Extract the [x, y] coordinate from the center of the cell holding the provided text.  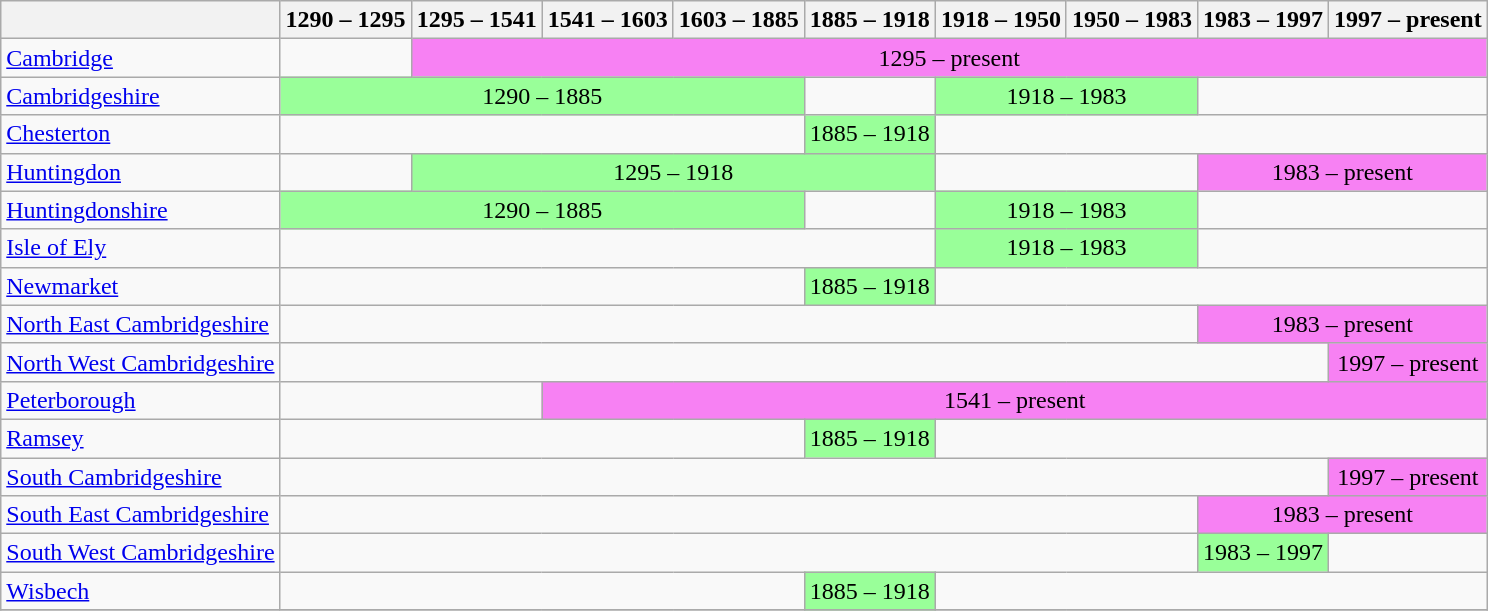
Huntingdonshire [140, 210]
1603 – 1885 [738, 20]
Huntingdon [140, 172]
Peterborough [140, 400]
Newmarket [140, 286]
Isle of Ely [140, 248]
South East Cambridgeshire [140, 515]
North West Cambridgeshire [140, 362]
1918 – 1950 [1000, 20]
1541 – present [1014, 400]
1541 – 1603 [608, 20]
1950 – 1983 [1132, 20]
1290 – 1295 [346, 20]
North East Cambridgeshire [140, 324]
1295 – 1541 [476, 20]
Cambridge [140, 58]
Wisbech [140, 591]
Chesterton [140, 134]
South Cambridgeshire [140, 477]
Ramsey [140, 438]
1295 – present [949, 58]
South West Cambridgeshire [140, 553]
1295 – 1918 [673, 172]
Cambridgeshire [140, 96]
